Extract the [X, Y] coordinate from the center of the cell holding the provided text.  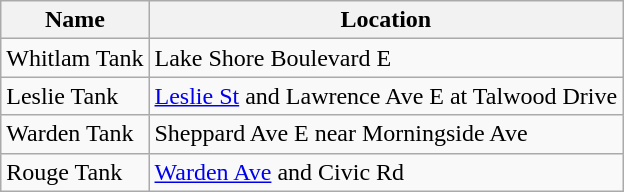
Rouge Tank [75, 172]
Lake Shore Boulevard E [386, 58]
Warden Ave and Civic Rd [386, 172]
Name [75, 20]
Sheppard Ave E near Morningside Ave [386, 134]
Leslie St and Lawrence Ave E at Talwood Drive [386, 96]
Location [386, 20]
Whitlam Tank [75, 58]
Warden Tank [75, 134]
Leslie Tank [75, 96]
